Return [x, y] of the center of cell containing provided text 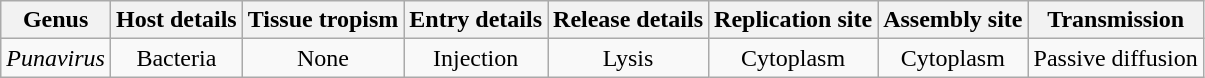
Genus [56, 20]
Assembly site [953, 20]
Host details [176, 20]
None [323, 58]
Release details [628, 20]
Replication site [794, 20]
Bacteria [176, 58]
Injection [476, 58]
Punavirus [56, 58]
Entry details [476, 20]
Tissue tropism [323, 20]
Lysis [628, 58]
Passive diffusion [1116, 58]
Transmission [1116, 20]
